Capture the cell that displays the provided text and extract its (x, y) central coordinate. 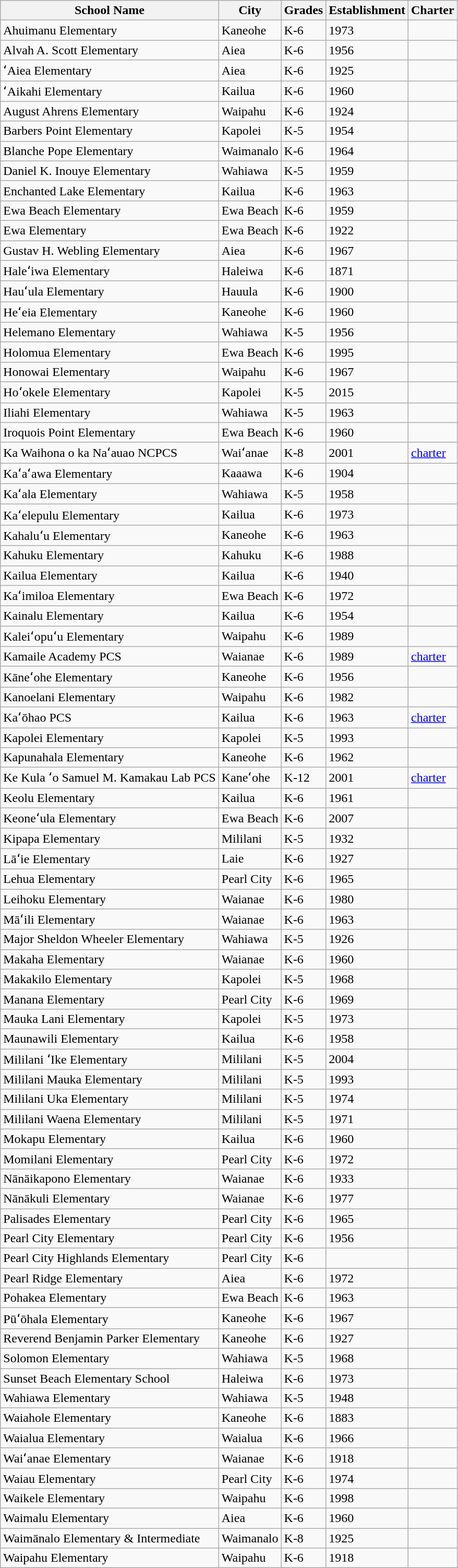
ʻAikahi Elementary (110, 91)
1926 (367, 939)
Waiau Elementary (110, 1478)
Makakilo Elementary (110, 979)
1924 (367, 111)
1966 (367, 1438)
Palisades Elementary (110, 1218)
1971 (367, 1119)
Waiahole Elementary (110, 1418)
Laie (250, 859)
Leihoku Elementary (110, 899)
Hauʻula Elementary (110, 291)
Mililani ʻIke Elementary (110, 1059)
1980 (367, 899)
1883 (367, 1418)
Waipahu Elementary (110, 1558)
K-12 (304, 778)
Waikele Elementary (110, 1498)
Kāneʻohe Elementary (110, 677)
Pearl City Elementary (110, 1239)
Daniel K. Inouye Elementary (110, 171)
Lāʻie Elementary (110, 859)
1961 (367, 798)
Keoneʻula Elementary (110, 818)
1932 (367, 839)
Kaʻimiloa Elementary (110, 596)
2004 (367, 1059)
Alvah A. Scott Elementary (110, 50)
Hauula (250, 291)
City (250, 10)
Hoʻokele Elementary (110, 392)
Kanoelani Elementary (110, 697)
Kapunahala Elementary (110, 758)
Enchanted Lake Elementary (110, 191)
Kaʻala Elementary (110, 494)
Wahiawa Elementary (110, 1398)
1922 (367, 230)
Waimalu Elementary (110, 1518)
Kaaawa (250, 474)
Kipapa Elementary (110, 839)
Blanche Pope Elementary (110, 151)
Manana Elementary (110, 999)
Kapolei Elementary (110, 738)
Waimānalo Elementary & Intermediate (110, 1538)
2007 (367, 818)
Mililani Uka Elementary (110, 1099)
1977 (367, 1198)
Ewa Elementary (110, 230)
1871 (367, 271)
ʻAiea Elementary (110, 70)
1904 (367, 474)
1969 (367, 999)
Barbers Point Elementary (110, 131)
1940 (367, 575)
Waiʻanae (250, 453)
Keolu Elementary (110, 798)
Helemano Elementary (110, 332)
Kahaluʻu Elementary (110, 535)
Iliahi Elementary (110, 412)
Haleʻiwa Elementary (110, 271)
1982 (367, 697)
Holomua Elementary (110, 352)
Honowai Elementary (110, 372)
Māʻili Elementary (110, 919)
Iroquois Point Elementary (110, 432)
Reverend Benjamin Parker Elementary (110, 1338)
Makaha Elementary (110, 959)
August Ahrens Elementary (110, 111)
1962 (367, 758)
Maunawili Elementary (110, 1039)
Kaʻelepulu Elementary (110, 515)
Ka Waihona o ka Naʻauao NCPCS (110, 453)
Sunset Beach Elementary School (110, 1378)
School Name (110, 10)
Lehua Elementary (110, 879)
Gustav H. Webling Elementary (110, 250)
Waiʻanae Elementary (110, 1458)
Pūʻōhala Elementary (110, 1318)
Nānākuli Elementary (110, 1198)
Momilani Elementary (110, 1159)
Nānāikapono Elementary (110, 1178)
Mililani Waena Elementary (110, 1119)
Mililani Mauka Elementary (110, 1079)
Mokapu Elementary (110, 1139)
1948 (367, 1398)
Kahuku (250, 556)
Kaneʻohe (250, 778)
Pearl City Highlands Elementary (110, 1258)
2015 (367, 392)
1998 (367, 1498)
Waialua Elementary (110, 1438)
Establishment (367, 10)
Ahuimanu Elementary (110, 30)
Pearl Ridge Elementary (110, 1278)
Heʻeia Elementary (110, 312)
1964 (367, 151)
Major Sheldon Wheeler Elementary (110, 939)
Grades (304, 10)
Kainalu Elementary (110, 616)
Kahuku Elementary (110, 556)
Kaʻaʻawa Elementary (110, 474)
Ke Kula ʻo Samuel M. Kamakau Lab PCS (110, 778)
1933 (367, 1178)
Kaʻōhao PCS (110, 717)
Kaleiʻopuʻu Elementary (110, 636)
Charter (433, 10)
Ewa Beach Elementary (110, 210)
1988 (367, 556)
Kailua Elementary (110, 575)
Kamaile Academy PCS (110, 656)
1900 (367, 291)
Waialua (250, 1438)
Solomon Elementary (110, 1358)
Pohakea Elementary (110, 1298)
Mauka Lani Elementary (110, 1019)
1995 (367, 352)
